Find where the given text appears and provide that cell's center as [X, Y] coordinate. 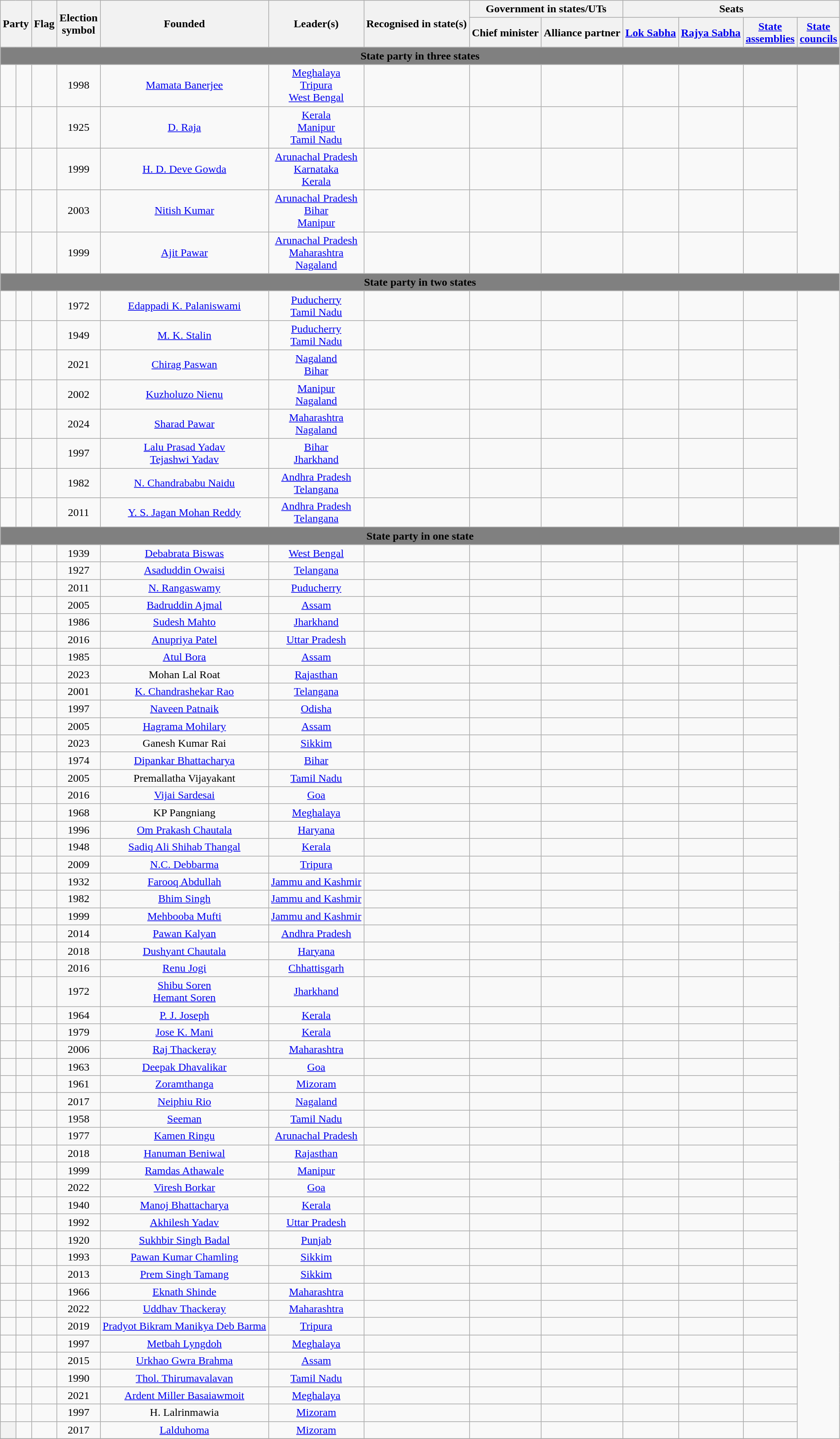
1990 [79, 1378]
N. Rangaswamy [184, 588]
H. Lalrinmawia [184, 1413]
1940 [79, 1205]
Premallatha Vijayakant [184, 778]
Om Prakash Chautala [184, 830]
1977 [79, 1136]
Sadiq Ali Shihab Thangal [184, 847]
Alliance partner [582, 33]
Founded [184, 24]
2002 [79, 394]
1986 [79, 622]
Manoj Bhattacharya [184, 1205]
Kamen Ringu [184, 1136]
Sukhbir Singh Badal [184, 1240]
1993 [79, 1257]
2001 [79, 691]
1932 [79, 882]
1948 [79, 847]
Ardent Miller Basaiawmoit [184, 1395]
Bhim Singh [184, 899]
Akhilesh Yadav [184, 1222]
Mamata Banerjee [184, 85]
Party [16, 24]
Badruddin Ajmal [184, 605]
2013 [79, 1274]
Vijai Sardesai [184, 795]
Edappadi K. Palaniswami [184, 305]
Dushyant Chautala [184, 951]
Arunachal PradeshKarnatakaKerala [316, 169]
MaharashtraNagaland [316, 424]
1992 [79, 1222]
Debabrata Biswas [184, 553]
Manipur [316, 1171]
1964 [79, 1015]
Y. S. Jagan Mohan Reddy [184, 512]
1996 [79, 830]
Chief minister [505, 33]
1985 [79, 657]
Ajit Pawar [184, 253]
N. Chandrababu Naidu [184, 483]
Eknath Shinde [184, 1291]
KeralaManipurTamil Nadu [316, 127]
Seats [731, 9]
Metbah Lyngdoh [184, 1344]
1939 [79, 553]
1968 [79, 813]
Renu Jogi [184, 968]
Punjab [316, 1240]
1966 [79, 1291]
1927 [79, 571]
BiharJharkhand [316, 453]
2019 [79, 1326]
Electionsymbol [79, 24]
Atul Bora [184, 657]
Bihar [316, 761]
KP Pangniang [184, 813]
Anupriya Patel [184, 640]
Dipankar Bhattacharya [184, 761]
Mehbooba Mufti [184, 916]
2014 [79, 933]
Arunachal Pradesh [316, 1136]
Nitish Kumar [184, 211]
Rajya Sabha [711, 33]
Leader(s) [316, 24]
Hagrama Mohilary [184, 726]
1963 [79, 1067]
H. D. Deve Gowda [184, 169]
M. K. Stalin [184, 335]
Zoramthanga [184, 1084]
Prem Singh Tamang [184, 1274]
Ganesh Kumar Rai [184, 744]
1958 [79, 1119]
Chirag Paswan [184, 364]
Odisha [316, 709]
Uddhav Thackeray [184, 1309]
Farooq Abdullah [184, 882]
P. J. Joseph [184, 1015]
Mohan Lal Roat [184, 674]
Puducherry [316, 588]
MeghalayaTripuraWest Bengal [316, 85]
Sharad Pawar [184, 424]
Naveen Patnaik [184, 709]
ManipurNagaland [316, 394]
Seeman [184, 1119]
Recognised in state(s) [416, 24]
State party in two states [420, 282]
Deepak Dhavalikar [184, 1067]
1925 [79, 127]
Lalu Prasad YadavTejashwi Yadav [184, 453]
Viresh Borkar [184, 1188]
Arunachal PradeshBiharManipur [316, 211]
2015 [79, 1361]
Neiphiu Rio [184, 1102]
Asaduddin Owaisi [184, 571]
Andhra Pradesh [316, 933]
Pawan Kumar Chamling [184, 1257]
2006 [79, 1050]
N.C. Debbarma [184, 864]
1961 [79, 1084]
Thol. Thirumavalavan [184, 1378]
Flag [44, 24]
Jose K. Mani [184, 1032]
1949 [79, 335]
1974 [79, 761]
Pawan Kalyan [184, 933]
Nagaland [316, 1102]
1979 [79, 1032]
1920 [79, 1240]
2003 [79, 211]
State party in one state [420, 536]
State party in three states [420, 56]
K. Chandrashekar Rao [184, 691]
Statecouncils [819, 33]
D. Raja [184, 127]
Lok Sabha [651, 33]
1998 [79, 85]
Stateassemblies [770, 33]
2009 [79, 864]
Shibu SorenHemant Soren [184, 991]
Sudesh Mahto [184, 622]
2024 [79, 424]
NagalandBihar [316, 364]
Kuzholuzo Nienu [184, 394]
Raj Thackeray [184, 1050]
Ramdas Athawale [184, 1171]
West Bengal [316, 553]
Chhattisgarh [316, 968]
Arunachal PradeshMaharashtraNagaland [316, 253]
Pradyot Bikram Manikya Deb Barma [184, 1326]
Urkhao Gwra Brahma [184, 1361]
Government in states/UTs [546, 9]
Hanuman Beniwal [184, 1153]
Lalduhoma [184, 1430]
